From the cell containing the given text, extract its center point as (x, y) coordinate. 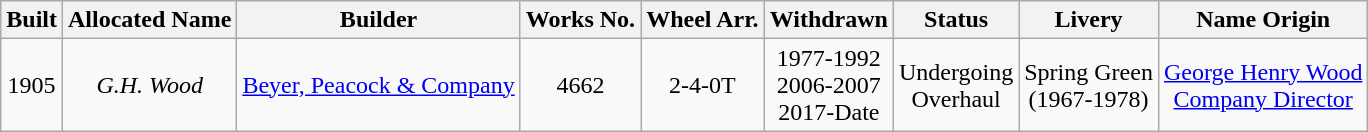
Name Origin (1263, 20)
Allocated Name (150, 20)
Beyer, Peacock & Company (378, 85)
4662 (580, 85)
Spring Green(1967-1978) (1089, 85)
Built (32, 20)
Builder (378, 20)
George Henry WoodCompany Director (1263, 85)
1905 (32, 85)
Status (956, 20)
2-4-0T (702, 85)
Wheel Arr. (702, 20)
Withdrawn (828, 20)
G.H. Wood (150, 85)
Works No. (580, 20)
UndergoingOverhaul (956, 85)
1977-19922006-20072017-Date (828, 85)
Livery (1089, 20)
